Locate the cell with the specified text and output its [x, y] center coordinate. 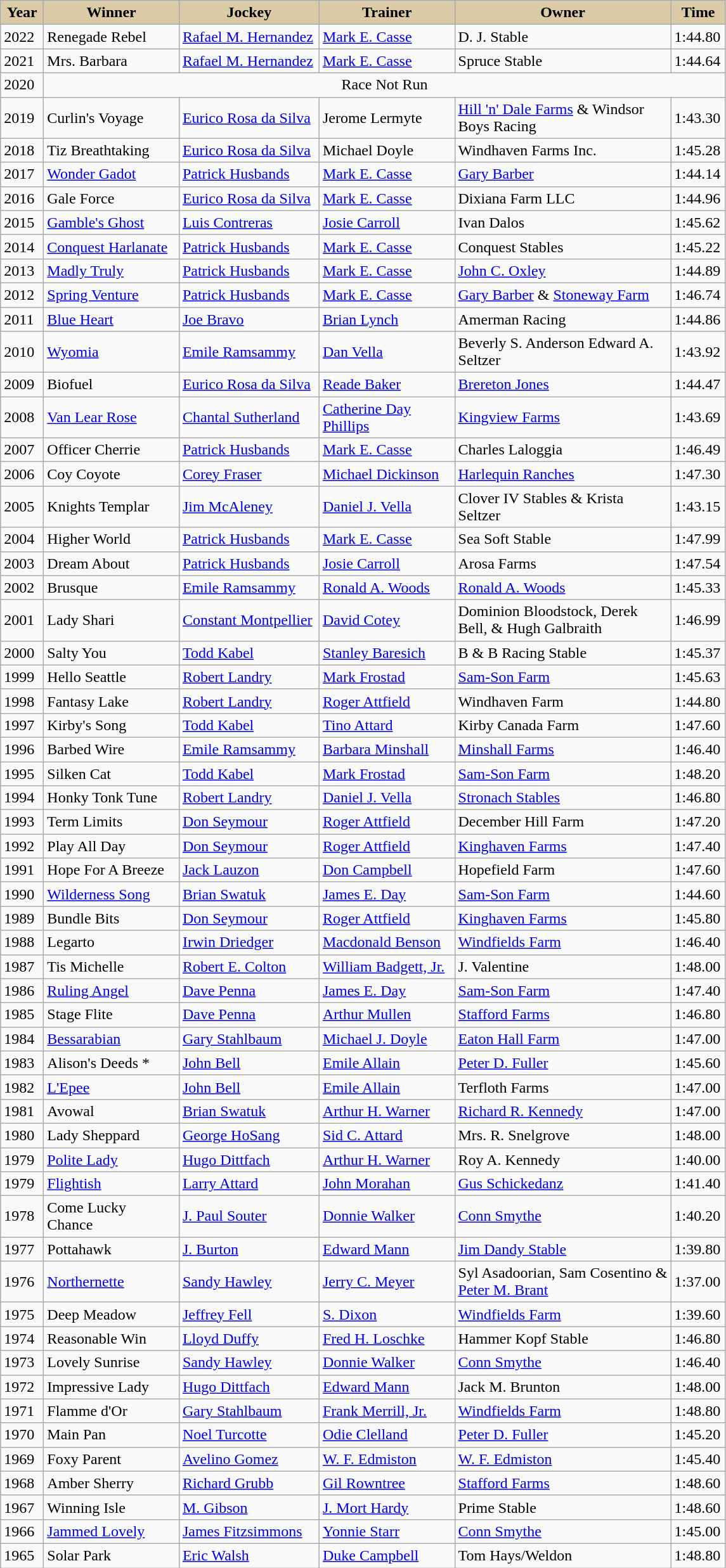
2000 [22, 653]
Flightish [112, 1184]
1:47.99 [698, 539]
L'Epee [112, 1087]
Salty You [112, 653]
D. J. Stable [563, 37]
Amerman Racing [563, 319]
1:44.47 [698, 385]
Yonnie Starr [387, 1531]
1:47.54 [698, 563]
1:40.00 [698, 1159]
2005 [22, 507]
Legarto [112, 942]
Ivan Dalos [563, 222]
J. Mort Hardy [387, 1507]
Owner [563, 13]
Dominion Bloodstock, Derek Bell, & Hugh Galbraith [563, 620]
Arosa Farms [563, 563]
J. Valentine [563, 967]
J. Paul Souter [249, 1217]
Sea Soft Stable [563, 539]
David Cotey [387, 620]
Clover IV Stables & Krista Seltzer [563, 507]
1995 [22, 774]
1974 [22, 1339]
1982 [22, 1087]
Eric Walsh [249, 1555]
1977 [22, 1249]
Hammer Kopf Stable [563, 1339]
Renegade Rebel [112, 37]
Gus Schickedanz [563, 1184]
Tiz Breathtaking [112, 150]
2016 [22, 198]
Fantasy Lake [112, 701]
Reasonable Win [112, 1339]
2012 [22, 295]
Don Campbell [387, 870]
1968 [22, 1483]
2019 [22, 118]
2020 [22, 85]
Impressive Lady [112, 1387]
1980 [22, 1135]
Constant Montpellier [249, 620]
Macdonald Benson [387, 942]
1:44.86 [698, 319]
Winning Isle [112, 1507]
2022 [22, 37]
Wilderness Song [112, 894]
Conquest Harlanate [112, 247]
Wonder Gadot [112, 174]
Play All Day [112, 846]
J. Burton [249, 1249]
2001 [22, 620]
Windhaven Farms Inc. [563, 150]
Irwin Driedger [249, 942]
Michael Doyle [387, 150]
Gary Barber & Stoneway Farm [563, 295]
1988 [22, 942]
Hill 'n' Dale Farms & Windsor Boys Racing [563, 118]
1:45.22 [698, 247]
Richard Grubb [249, 1483]
Pottahawk [112, 1249]
John C. Oxley [563, 271]
Curlin's Voyage [112, 118]
Silken Cat [112, 774]
1:45.80 [698, 918]
Tom Hays/Weldon [563, 1555]
1969 [22, 1459]
1973 [22, 1363]
1:43.69 [698, 417]
Minshall Farms [563, 749]
1991 [22, 870]
1965 [22, 1555]
2013 [22, 271]
John Morahan [387, 1184]
1:45.40 [698, 1459]
1:45.63 [698, 677]
1:47.30 [698, 474]
Main Pan [112, 1435]
2010 [22, 352]
Officer Cherrie [112, 450]
Brusque [112, 588]
Barbara Minshall [387, 749]
1:39.60 [698, 1314]
Beverly S. Anderson Edward A. Seltzer [563, 352]
1:45.33 [698, 588]
Come Lucky Chance [112, 1217]
Winner [112, 13]
Noel Turcotte [249, 1435]
Prime Stable [563, 1507]
1967 [22, 1507]
Gil Rowntree [387, 1483]
Joe Bravo [249, 319]
Jack Lauzon [249, 870]
Richard R. Kennedy [563, 1111]
December Hill Farm [563, 822]
1:44.14 [698, 174]
1987 [22, 967]
Jim McAleney [249, 507]
Gary Barber [563, 174]
Arthur Mullen [387, 1015]
M. Gibson [249, 1507]
Lloyd Duffy [249, 1339]
2006 [22, 474]
Michael Dickinson [387, 474]
1:45.62 [698, 222]
Lady Sheppard [112, 1135]
1:39.80 [698, 1249]
1993 [22, 822]
1994 [22, 798]
Avowal [112, 1111]
1:43.15 [698, 507]
Race Not Run [384, 85]
Hopefield Farm [563, 870]
Term Limits [112, 822]
Avelino Gomez [249, 1459]
Trainer [387, 13]
1990 [22, 894]
1:46.74 [698, 295]
1:44.89 [698, 271]
1983 [22, 1063]
Stronach Stables [563, 798]
Windhaven Farm [563, 701]
Dan Vella [387, 352]
2009 [22, 385]
1971 [22, 1411]
Honky Tonk Tune [112, 798]
Duke Campbell [387, 1555]
Biofuel [112, 385]
Corey Fraser [249, 474]
Hope For A Breeze [112, 870]
Knights Templar [112, 507]
Dream About [112, 563]
Kirby Canada Farm [563, 725]
2021 [22, 61]
William Badgett, Jr. [387, 967]
1:45.00 [698, 1531]
1:45.28 [698, 150]
1:44.60 [698, 894]
1970 [22, 1435]
Madly Truly [112, 271]
1:41.40 [698, 1184]
Amber Sherry [112, 1483]
Harlequin Ranches [563, 474]
Sid C. Attard [387, 1135]
1984 [22, 1039]
Spruce Stable [563, 61]
Jerome Lermyte [387, 118]
James Fitzsimmons [249, 1531]
1986 [22, 991]
Syl Asadoorian, Sam Cosentino & Peter M. Brant [563, 1282]
Tino Attard [387, 725]
Jack M. Brunton [563, 1387]
Spring Venture [112, 295]
1981 [22, 1111]
Bundle Bits [112, 918]
2018 [22, 150]
Flamme d'Or [112, 1411]
2002 [22, 588]
1:44.96 [698, 198]
Charles Laloggia [563, 450]
Polite Lady [112, 1159]
1:45.60 [698, 1063]
Stage Flite [112, 1015]
1985 [22, 1015]
1996 [22, 749]
Dixiana Farm LLC [563, 198]
Odie Clelland [387, 1435]
1:43.30 [698, 118]
2011 [22, 319]
Jerry C. Meyer [387, 1282]
Mrs. Barbara [112, 61]
1:37.00 [698, 1282]
Chantal Sutherland [249, 417]
1:44.64 [698, 61]
Jammed Lovely [112, 1531]
Gamble's Ghost [112, 222]
Bessarabian [112, 1039]
1:40.20 [698, 1217]
Blue Heart [112, 319]
Lady Shari [112, 620]
1989 [22, 918]
1992 [22, 846]
Van Lear Rose [112, 417]
Wyomia [112, 352]
Hello Seattle [112, 677]
Coy Coyote [112, 474]
Stanley Baresich [387, 653]
Kingview Farms [563, 417]
2003 [22, 563]
Gale Force [112, 198]
Barbed Wire [112, 749]
1998 [22, 701]
Time [698, 13]
1999 [22, 677]
Brian Lynch [387, 319]
Frank Merrill, Jr. [387, 1411]
1:45.37 [698, 653]
Solar Park [112, 1555]
2004 [22, 539]
1975 [22, 1314]
2015 [22, 222]
1:47.20 [698, 822]
Northernette [112, 1282]
Foxy Parent [112, 1459]
1997 [22, 725]
Lovely Sunrise [112, 1363]
2007 [22, 450]
1972 [22, 1387]
Jockey [249, 13]
Catherine Day Phillips [387, 417]
Mrs. R. Snelgrove [563, 1135]
2017 [22, 174]
B & B Racing Stable [563, 653]
Roy A. Kennedy [563, 1159]
Brereton Jones [563, 385]
Terfloth Farms [563, 1087]
Michael J. Doyle [387, 1039]
Ruling Angel [112, 991]
1:45.20 [698, 1435]
Year [22, 13]
Fred H. Loschke [387, 1339]
1966 [22, 1531]
1:46.49 [698, 450]
Larry Attard [249, 1184]
Robert E. Colton [249, 967]
Deep Meadow [112, 1314]
Luis Contreras [249, 222]
2014 [22, 247]
1976 [22, 1282]
1:48.20 [698, 774]
Higher World [112, 539]
Eaton Hall Farm [563, 1039]
2008 [22, 417]
George HoSang [249, 1135]
S. Dixon [387, 1314]
Kirby's Song [112, 725]
Jim Dandy Stable [563, 1249]
Tis Michelle [112, 967]
1978 [22, 1217]
Reade Baker [387, 385]
Alison's Deeds * [112, 1063]
Conquest Stables [563, 247]
Jeffrey Fell [249, 1314]
1:46.99 [698, 620]
1:43.92 [698, 352]
